Detect which cell encompasses the target text, then output its [x, y] center coordinate. 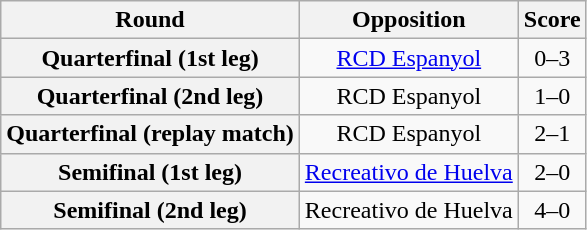
2–1 [552, 134]
0–3 [552, 58]
Semifinal (2nd leg) [150, 210]
1–0 [552, 96]
Semifinal (1st leg) [150, 172]
4–0 [552, 210]
Round [150, 20]
Quarterfinal (1st leg) [150, 58]
2–0 [552, 172]
Opposition [408, 20]
Score [552, 20]
Quarterfinal (2nd leg) [150, 96]
Quarterfinal (replay match) [150, 134]
